Identify which cell holds the provided text, then report its (X, Y) central coordinate. 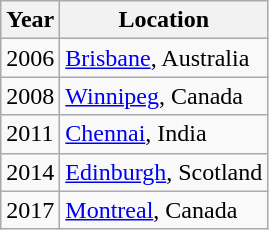
Location (164, 20)
2006 (30, 58)
Chennai, India (164, 134)
2008 (30, 96)
Edinburgh, Scotland (164, 172)
2011 (30, 134)
Montreal, Canada (164, 210)
Brisbane, Australia (164, 58)
2017 (30, 210)
Winnipeg, Canada (164, 96)
2014 (30, 172)
Year (30, 20)
